Find where the given text appears and provide that cell's center as [X, Y] coordinate. 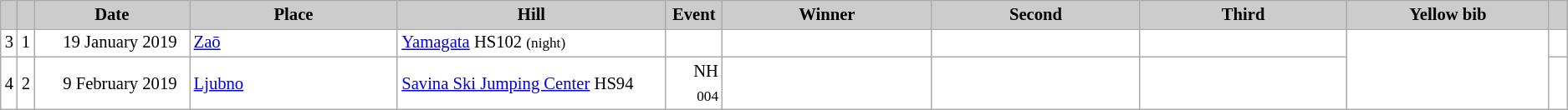
Second [1035, 14]
Ljubno [294, 83]
Third [1243, 14]
2 [26, 83]
Date [112, 14]
4 [9, 83]
3 [9, 42]
9 February 2019 [112, 83]
19 January 2019 [112, 42]
Yamagata HS102 (night) [531, 42]
Event [694, 14]
Place [294, 14]
Zaō [294, 42]
Hill [531, 14]
Winner [827, 14]
NH 004 [694, 83]
Yellow bib [1448, 14]
1 [26, 42]
Savina Ski Jumping Center HS94 [531, 83]
